Extract the (x, y) coordinate from the center of the cell holding the provided text.  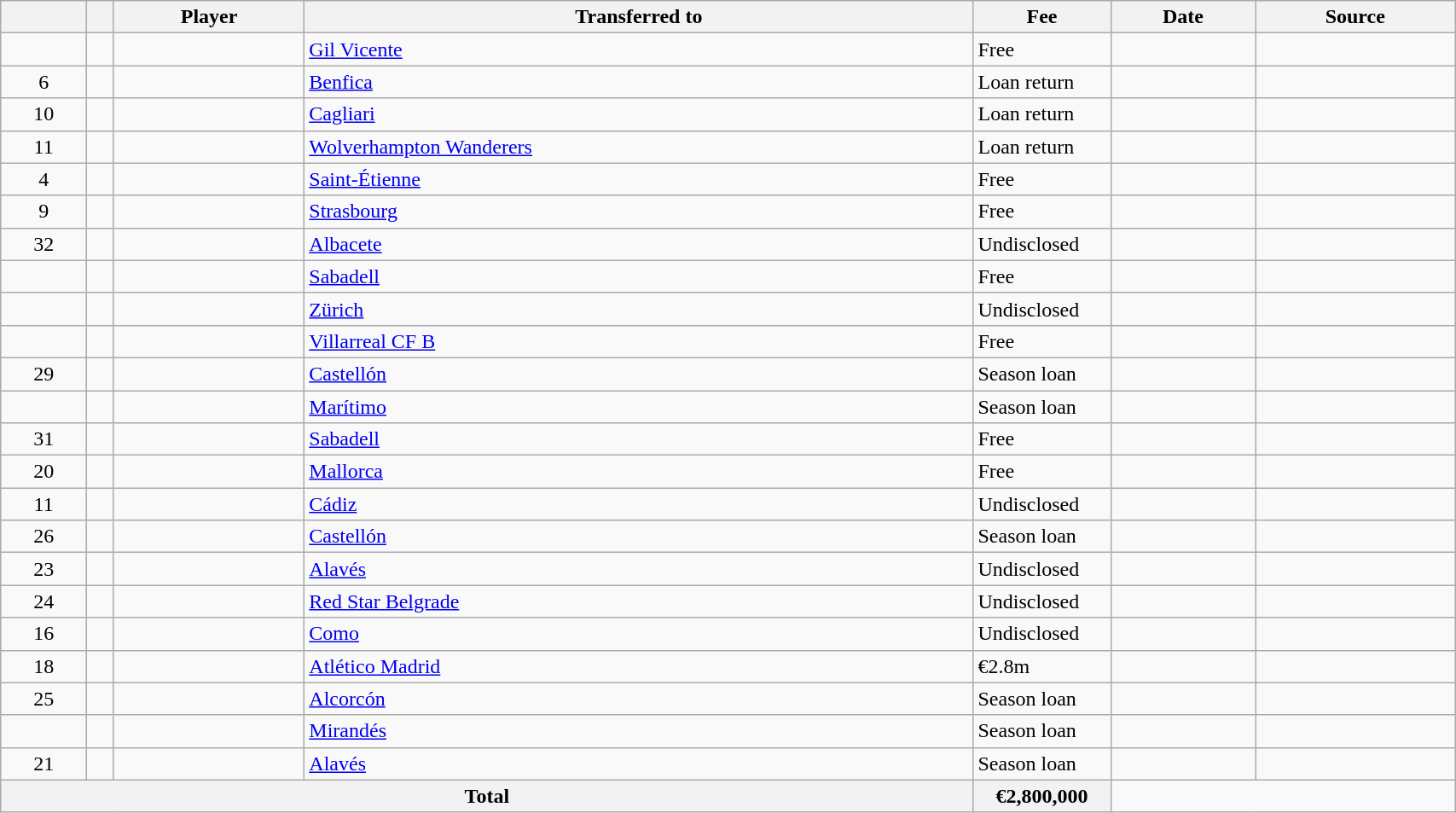
Como (639, 634)
Cagliari (639, 114)
6 (44, 82)
Fee (1042, 17)
Marítimo (639, 407)
26 (44, 537)
29 (44, 374)
Wolverhampton Wanderers (639, 147)
Atlético Madrid (639, 666)
4 (44, 179)
Date (1183, 17)
20 (44, 472)
Source (1355, 17)
31 (44, 439)
10 (44, 114)
Gil Vicente (639, 49)
Red Star Belgrade (639, 601)
Mallorca (639, 472)
Benfica (639, 82)
Albacete (639, 244)
Transferred to (639, 17)
23 (44, 569)
16 (44, 634)
€2,800,000 (1042, 796)
Player (208, 17)
Saint-Étienne (639, 179)
9 (44, 212)
Strasbourg (639, 212)
21 (44, 764)
Zürich (639, 309)
Total (487, 796)
18 (44, 666)
Cádiz (639, 504)
Alcorcón (639, 699)
Mirandés (639, 731)
24 (44, 601)
32 (44, 244)
25 (44, 699)
Villarreal CF B (639, 341)
€2.8m (1042, 666)
